Provide the [X, Y] coordinate of the cell's center where the given text is located.  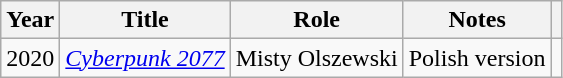
Polish version [477, 58]
Role [316, 20]
Title [145, 20]
Notes [477, 20]
Year [30, 20]
Cyberpunk 2077 [145, 58]
2020 [30, 58]
Misty Olszewski [316, 58]
